Pinpoint the cell where the given text exists, returning its [x, y] midpoint coordinate. 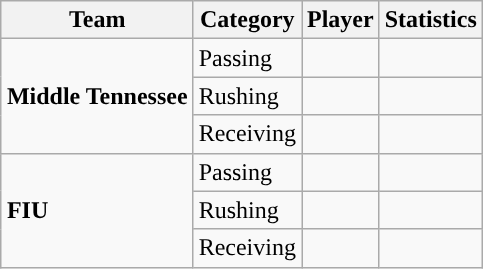
Player [341, 20]
Category [247, 20]
Middle Tennessee [97, 96]
Team [97, 20]
Statistics [430, 20]
FIU [97, 210]
